Return the (x, y) coordinate for the center point of the cell that contains the specified text.  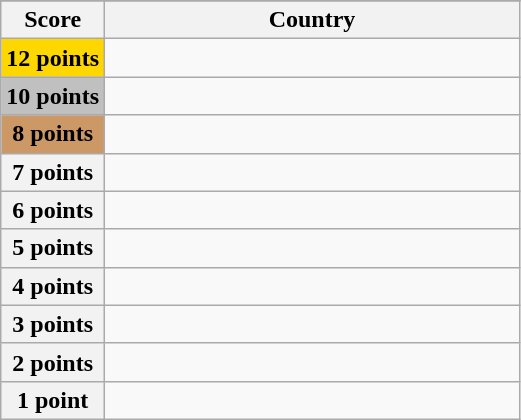
10 points (53, 96)
Score (53, 20)
5 points (53, 248)
Country (312, 20)
2 points (53, 362)
8 points (53, 134)
4 points (53, 286)
12 points (53, 58)
6 points (53, 210)
7 points (53, 172)
1 point (53, 400)
3 points (53, 324)
